Scan for the cell matching the given text and deliver its (X, Y) coordinate at center. 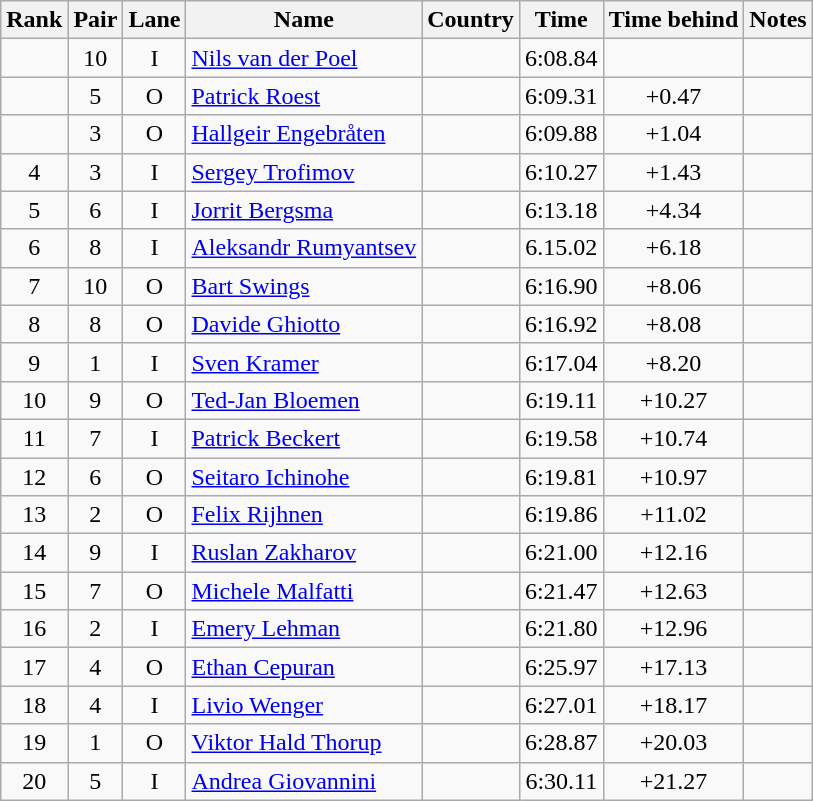
6:17.04 (561, 362)
6:21.80 (561, 629)
17 (34, 667)
6:13.18 (561, 210)
Lane (154, 20)
+4.34 (674, 210)
Nils van der Poel (304, 58)
Country (471, 20)
+10.97 (674, 477)
20 (34, 781)
+12.63 (674, 591)
6:30.11 (561, 781)
Ruslan Zakharov (304, 553)
18 (34, 705)
6:16.92 (561, 324)
Sergey Trofimov (304, 172)
Felix Rijhnen (304, 515)
Aleksandr Rumyantsev (304, 248)
14 (34, 553)
+10.27 (674, 400)
19 (34, 743)
6:19.11 (561, 400)
6:21.47 (561, 591)
Patrick Roest (304, 96)
Livio Wenger (304, 705)
+10.74 (674, 438)
Hallgeir Engebråten (304, 134)
Patrick Beckert (304, 438)
Sven Kramer (304, 362)
13 (34, 515)
Michele Malfatti (304, 591)
6:21.00 (561, 553)
+6.18 (674, 248)
+17.13 (674, 667)
+8.06 (674, 286)
+0.47 (674, 96)
6:09.31 (561, 96)
+8.20 (674, 362)
12 (34, 477)
Seitaro Ichinohe (304, 477)
6:28.87 (561, 743)
Bart Swings (304, 286)
6:19.86 (561, 515)
Name (304, 20)
6:19.81 (561, 477)
+1.43 (674, 172)
Jorrit Bergsma (304, 210)
+12.16 (674, 553)
+11.02 (674, 515)
6:25.97 (561, 667)
Ethan Cepuran (304, 667)
Viktor Hald Thorup (304, 743)
+18.17 (674, 705)
+8.08 (674, 324)
6:10.27 (561, 172)
6:09.88 (561, 134)
Time (561, 20)
11 (34, 438)
Time behind (674, 20)
6:19.58 (561, 438)
Davide Ghiotto (304, 324)
6:16.90 (561, 286)
Rank (34, 20)
+21.27 (674, 781)
6:08.84 (561, 58)
Ted-Jan Bloemen (304, 400)
Emery Lehman (304, 629)
Notes (778, 20)
15 (34, 591)
6:27.01 (561, 705)
6.15.02 (561, 248)
Pair (96, 20)
+12.96 (674, 629)
+1.04 (674, 134)
+20.03 (674, 743)
Andrea Giovannini (304, 781)
16 (34, 629)
